Capture the cell that displays the provided text and extract its (X, Y) central coordinate. 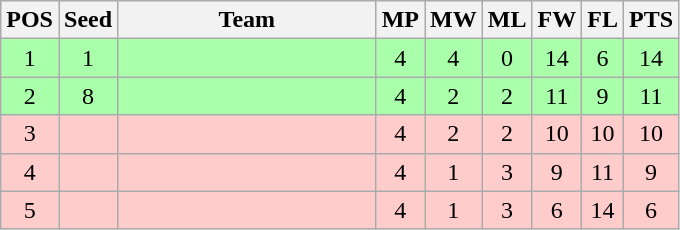
PTS (650, 20)
MW (453, 20)
Seed (88, 20)
5 (30, 210)
FL (603, 20)
FW (557, 20)
0 (507, 58)
MP (400, 20)
8 (88, 96)
POS (30, 20)
ML (507, 20)
Team (248, 20)
